For the text-containing cell, return its midpoint in [X, Y] coordinate format. 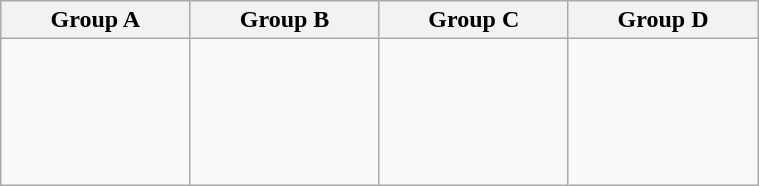
Group A [96, 20]
Group B [284, 20]
Group D [662, 20]
Group C [474, 20]
